Scan for the cell matching the given text and deliver its [X, Y] coordinate at center. 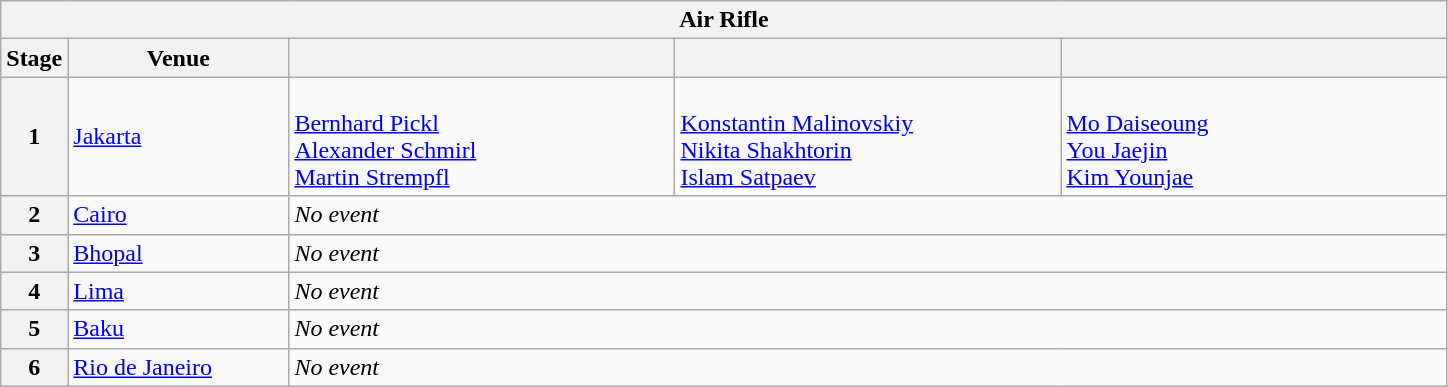
6 [34, 367]
Cairo [178, 215]
Air Rifle [724, 20]
Stage [34, 58]
Rio de Janeiro [178, 367]
5 [34, 329]
Baku [178, 329]
Venue [178, 58]
1 [34, 136]
Jakarta [178, 136]
Mo Daiseoung You Jaejin Kim Younjae [1254, 136]
Lima [178, 291]
4 [34, 291]
3 [34, 253]
Konstantin Malinovskiy Nikita Shakhtorin Islam Satpaev [868, 136]
2 [34, 215]
Bhopal [178, 253]
Bernhard Pickl Alexander Schmirl Martin Strempfl [482, 136]
